Pinpoint the cell where the given text exists, returning its [X, Y] midpoint coordinate. 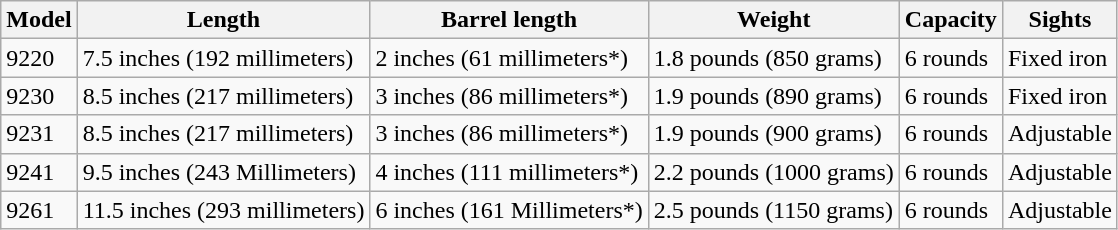
Model [39, 20]
2.5 pounds (1150 grams) [774, 210]
2.2 pounds (1000 grams) [774, 172]
7.5 inches (192 millimeters) [224, 58]
6 inches (161 Millimeters*) [509, 210]
9220 [39, 58]
9261 [39, 210]
9230 [39, 96]
Weight [774, 20]
9.5 inches (243 Millimeters) [224, 172]
9241 [39, 172]
Capacity [950, 20]
Barrel length [509, 20]
4 inches (111 millimeters*) [509, 172]
1.8 pounds (850 grams) [774, 58]
1.9 pounds (890 grams) [774, 96]
Length [224, 20]
11.5 inches (293 millimeters) [224, 210]
9231 [39, 134]
2 inches (61 millimeters*) [509, 58]
Sights [1060, 20]
1.9 pounds (900 grams) [774, 134]
